Extract the [x, y] coordinate from the center of the cell holding the provided text.  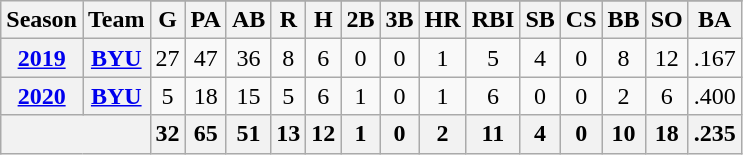
13 [288, 134]
G [168, 20]
11 [493, 134]
BA [714, 20]
.167 [714, 58]
3B [400, 20]
51 [248, 134]
47 [206, 58]
R [288, 20]
2020 [42, 96]
32 [168, 134]
65 [206, 134]
Season [42, 20]
10 [624, 134]
SB [540, 20]
.235 [714, 134]
.400 [714, 96]
PA [206, 20]
2019 [42, 58]
SO [666, 20]
Team [116, 20]
HR [442, 20]
36 [248, 58]
RBI [493, 20]
BB [624, 20]
2B [360, 20]
CS [581, 20]
H [324, 20]
27 [168, 58]
15 [248, 96]
AB [248, 20]
